Output the (X, Y) coordinate of the center of the cell containing the given text.  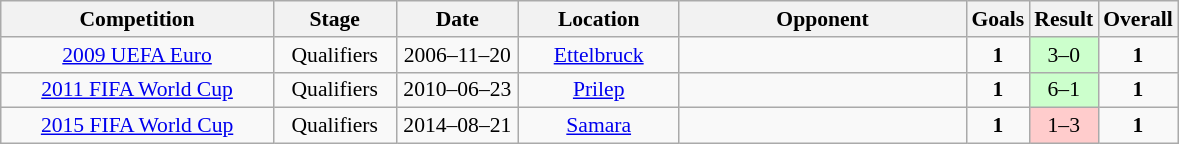
Result (1064, 19)
2014–08–21 (458, 126)
6–1 (1064, 90)
Date (458, 19)
Ettelbruck (599, 55)
Competition (138, 19)
2010–06–23 (458, 90)
Overall (1138, 19)
Stage (334, 19)
2006–11–20 (458, 55)
Samara (599, 126)
1–3 (1064, 126)
3–0 (1064, 55)
Prilep (599, 90)
2015 FIFA World Cup (138, 126)
Goals (998, 19)
2009 UEFA Euro (138, 55)
Opponent (823, 19)
Location (599, 19)
2011 FIFA World Cup (138, 90)
